Locate the cell with the specified text and output its (X, Y) center coordinate. 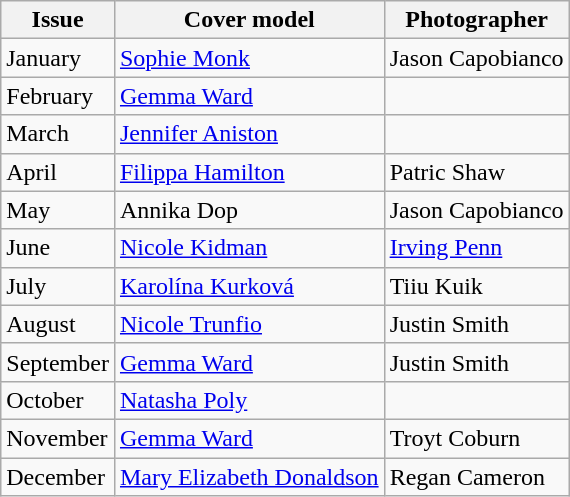
August (58, 324)
June (58, 248)
February (58, 96)
Nicole Kidman (249, 248)
May (58, 210)
Troyt Coburn (476, 438)
Jennifer Aniston (249, 134)
September (58, 362)
November (58, 438)
July (58, 286)
October (58, 400)
Cover model (249, 20)
Mary Elizabeth Donaldson (249, 477)
Irving Penn (476, 248)
Filippa Hamilton (249, 172)
Sophie Monk (249, 58)
Patric Shaw (476, 172)
Nicole Trunfio (249, 324)
Annika Dop (249, 210)
April (58, 172)
Natasha Poly (249, 400)
Tiiu Kuik (476, 286)
Regan Cameron (476, 477)
Karolína Kurková (249, 286)
January (58, 58)
December (58, 477)
Issue (58, 20)
Photographer (476, 20)
March (58, 134)
